Detect which cell encompasses the target text, then output its [X, Y] center coordinate. 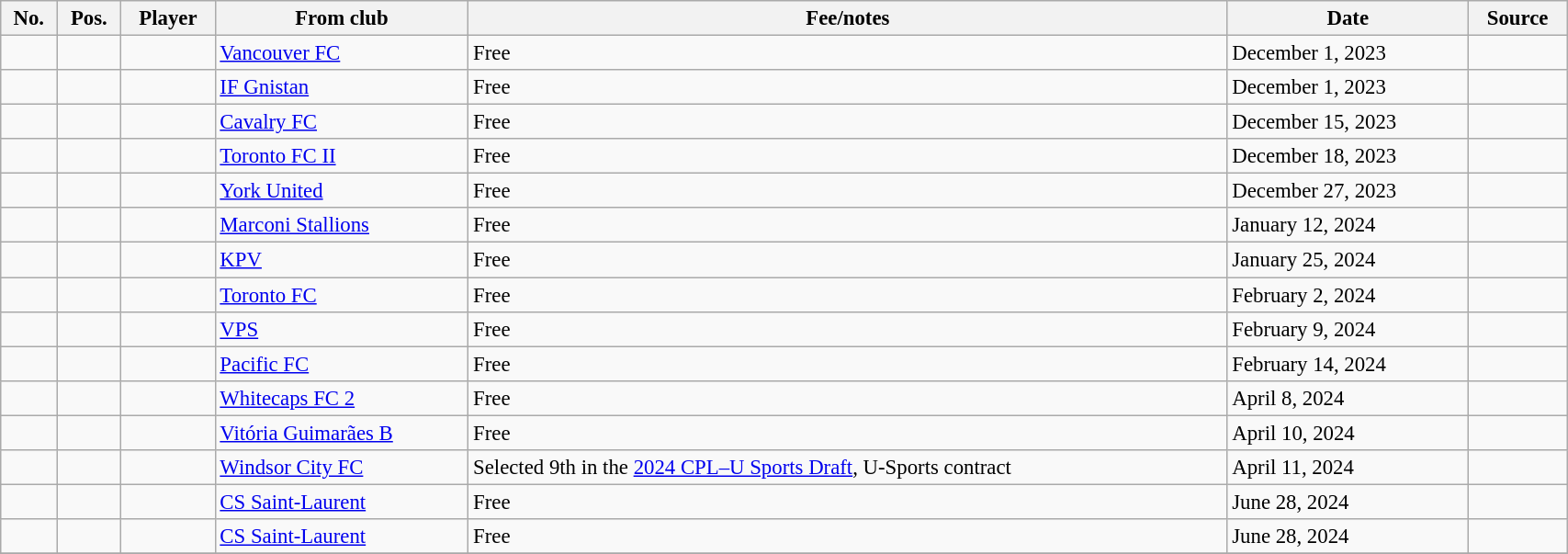
KPV [342, 260]
December 15, 2023 [1348, 122]
Pacific FC [342, 364]
IF Gnistan [342, 87]
Toronto FC [342, 295]
Date [1348, 18]
Marconi Stallions [342, 225]
April 8, 2024 [1348, 398]
Selected 9th in the 2024 CPL–U Sports Draft, U-Sports contract [848, 468]
Cavalry FC [342, 122]
Toronto FC II [342, 156]
York United [342, 191]
From club [342, 18]
January 25, 2024 [1348, 260]
April 10, 2024 [1348, 433]
Windsor City FC [342, 468]
February 2, 2024 [1348, 295]
February 9, 2024 [1348, 329]
Source [1517, 18]
Whitecaps FC 2 [342, 398]
Pos. [89, 18]
February 14, 2024 [1348, 364]
January 12, 2024 [1348, 225]
No. [29, 18]
Player [168, 18]
December 27, 2023 [1348, 191]
Vitória Guimarães B [342, 433]
Fee/notes [848, 18]
December 18, 2023 [1348, 156]
Vancouver FC [342, 53]
VPS [342, 329]
April 11, 2024 [1348, 468]
